Return [X, Y] of the center of cell containing provided text 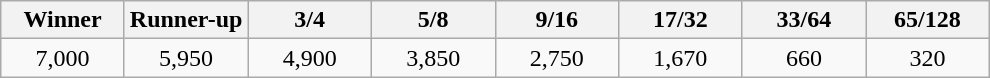
Winner [63, 20]
Runner-up [186, 20]
3,850 [433, 58]
5/8 [433, 20]
7,000 [63, 58]
17/32 [681, 20]
33/64 [804, 20]
3/4 [310, 20]
2,750 [557, 58]
660 [804, 58]
4,900 [310, 58]
320 [928, 58]
1,670 [681, 58]
65/128 [928, 20]
9/16 [557, 20]
5,950 [186, 58]
